Pinpoint the cell where the given text exists, returning its (x, y) midpoint coordinate. 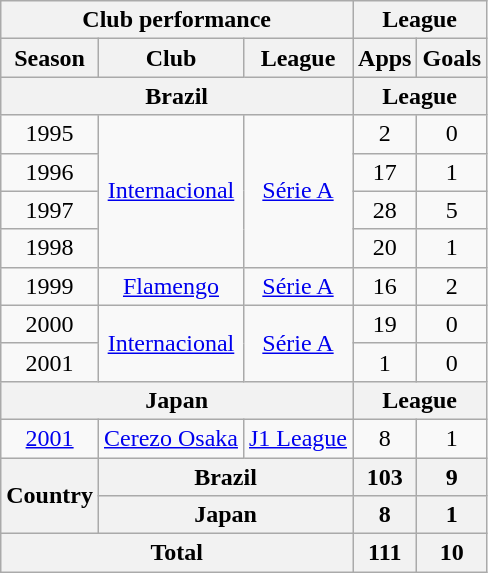
1995 (50, 134)
Country (50, 496)
1998 (50, 248)
1999 (50, 286)
2000 (50, 324)
9 (452, 477)
103 (385, 477)
5 (452, 210)
Apps (385, 58)
111 (385, 553)
10 (452, 553)
Club performance (177, 20)
Cerezo Osaka (170, 438)
19 (385, 324)
28 (385, 210)
1997 (50, 210)
Total (177, 553)
J1 League (298, 438)
Goals (452, 58)
20 (385, 248)
Club (170, 58)
17 (385, 172)
Flamengo (170, 286)
Season (50, 58)
1996 (50, 172)
16 (385, 286)
